Extract the [X, Y] coordinate from the center of the cell holding the provided text.  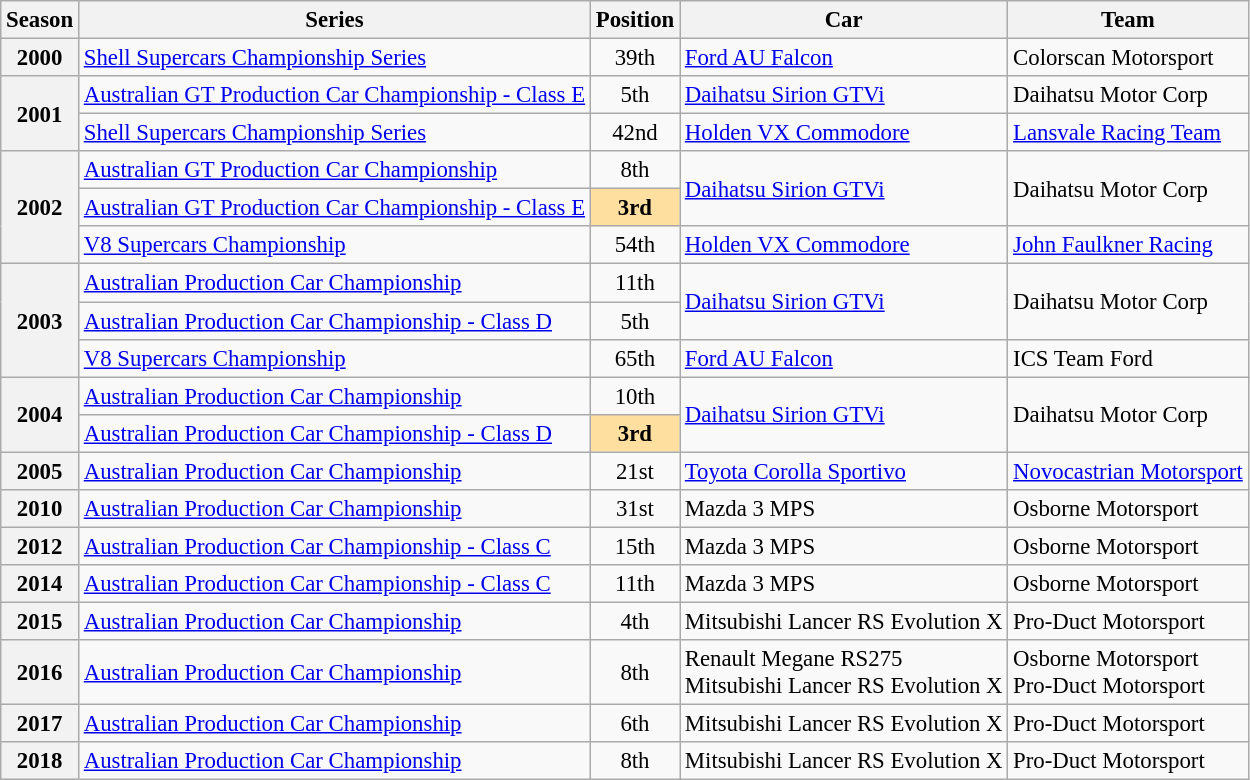
Season [40, 20]
Colorscan Motorsport [1128, 58]
2005 [40, 471]
2018 [40, 761]
2017 [40, 724]
2002 [40, 208]
2014 [40, 584]
42nd [634, 133]
2015 [40, 621]
Toyota Corolla Sportivo [844, 471]
Osborne MotorsportPro-Duct Motorsport [1128, 672]
39th [634, 58]
2016 [40, 672]
Series [334, 20]
10th [634, 396]
2000 [40, 58]
4th [634, 621]
Novocastrian Motorsport [1128, 471]
15th [634, 546]
2003 [40, 320]
Team [1128, 20]
6th [634, 724]
65th [634, 358]
31st [634, 509]
Renault Megane RS275Mitsubishi Lancer RS Evolution X [844, 672]
2010 [40, 509]
Australian GT Production Car Championship [334, 170]
2001 [40, 114]
2004 [40, 414]
Car [844, 20]
ICS Team Ford [1128, 358]
John Faulkner Racing [1128, 245]
21st [634, 471]
Lansvale Racing Team [1128, 133]
Position [634, 20]
54th [634, 245]
2012 [40, 546]
